Find where the given text appears and provide that cell's center as (X, Y) coordinate. 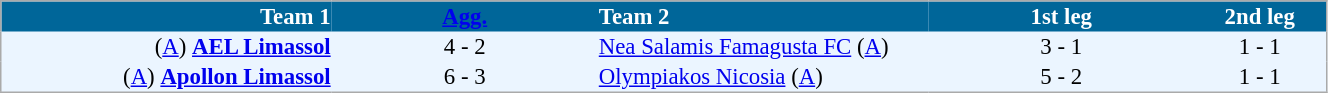
6 - 3 (464, 77)
3 - 1 (1062, 47)
Team 2 (762, 16)
Agg. (464, 16)
2nd leg (1260, 16)
(A) AEL Limassol (166, 47)
1st leg (1062, 16)
5 - 2 (1062, 77)
4 - 2 (464, 47)
(A) Apollon Limassol (166, 77)
Team 1 (166, 16)
Nea Salamis Famagusta FC (A) (762, 47)
Olympiakos Nicosia (A) (762, 77)
